Pinpoint the cell where the given text exists, returning its (x, y) midpoint coordinate. 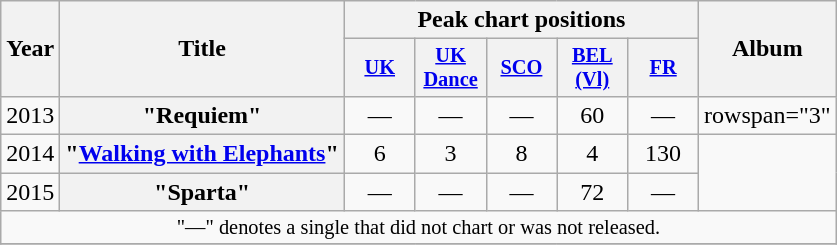
60 (592, 115)
Year (30, 49)
UK Dance (450, 68)
"—" denotes a single that did not chart or was not released. (418, 228)
rowspan="3" (768, 115)
SCO (522, 68)
"Walking with Elephants" (202, 154)
3 (450, 154)
UK (380, 68)
FR (664, 68)
8 (522, 154)
BEL (Vl) (592, 68)
Album (768, 49)
130 (664, 154)
2014 (30, 154)
"Sparta" (202, 192)
Title (202, 49)
2015 (30, 192)
72 (592, 192)
6 (380, 154)
"Requiem" (202, 115)
2013 (30, 115)
4 (592, 154)
Peak chart positions (521, 20)
